Find where the given text appears and provide that cell's center as [X, Y] coordinate. 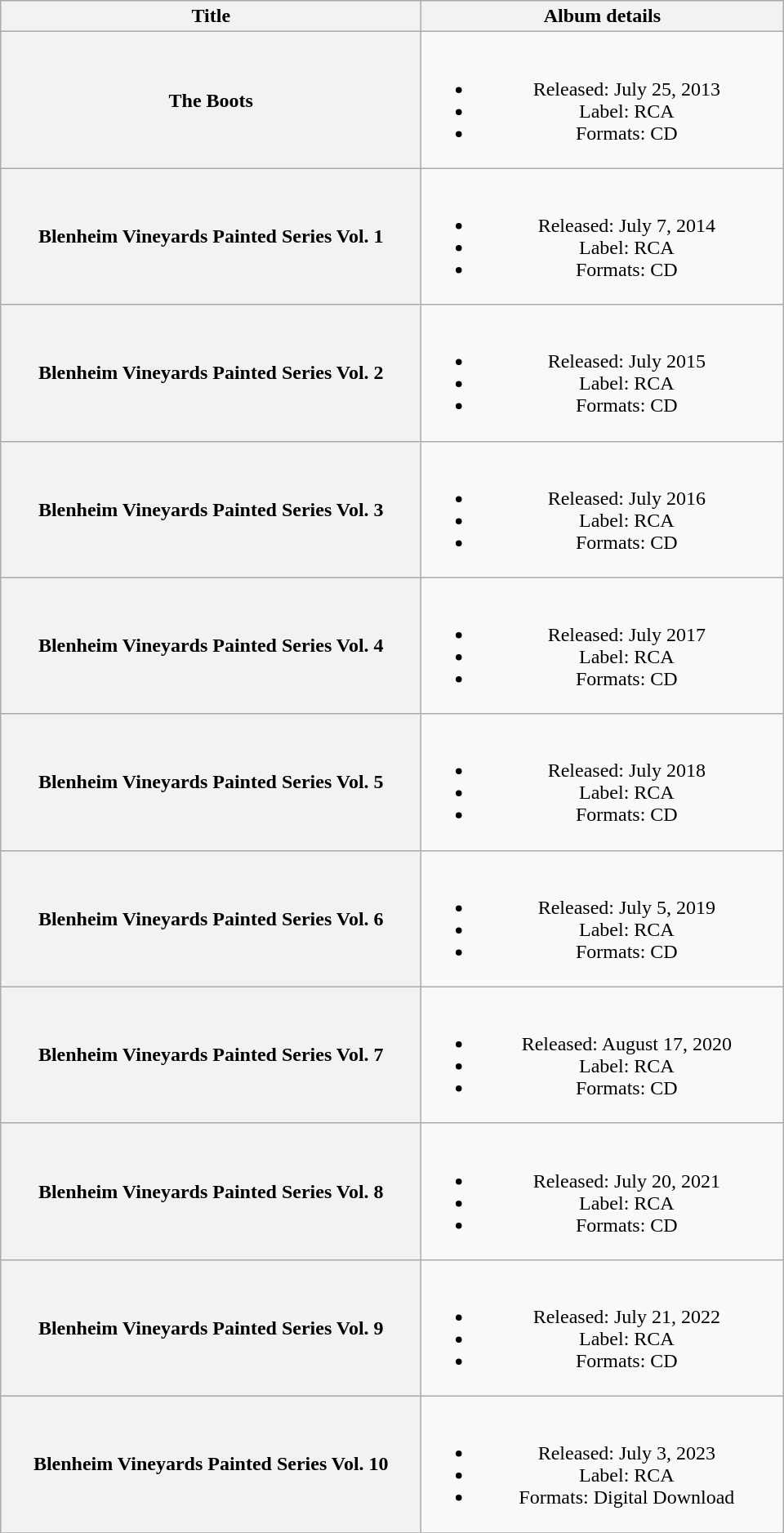
Released: July 2018Label: RCAFormats: CD [603, 782]
Released: July 21, 2022Label: RCAFormats: CD [603, 1328]
Released: July 3, 2023Label: RCAFormats: Digital Download [603, 1464]
Released: August 17, 2020Label: RCAFormats: CD [603, 1055]
Released: July 2017Label: RCAFormats: CD [603, 645]
Released: July 2016Label: RCAFormats: CD [603, 510]
Blenheim Vineyards Painted Series Vol. 8 [211, 1191]
Blenheim Vineyards Painted Series Vol. 10 [211, 1464]
Released: July 20, 2021Label: RCAFormats: CD [603, 1191]
Blenheim Vineyards Painted Series Vol. 3 [211, 510]
Blenheim Vineyards Painted Series Vol. 9 [211, 1328]
Blenheim Vineyards Painted Series Vol. 6 [211, 918]
Released: July 7, 2014Label: RCAFormats: CD [603, 237]
Title [211, 16]
Released: July 5, 2019Label: RCAFormats: CD [603, 918]
Album details [603, 16]
Blenheim Vineyards Painted Series Vol. 4 [211, 645]
Released: July 25, 2013Label: RCAFormats: CD [603, 100]
Blenheim Vineyards Painted Series Vol. 1 [211, 237]
Blenheim Vineyards Painted Series Vol. 2 [211, 372]
Released: July 2015Label: RCAFormats: CD [603, 372]
The Boots [211, 100]
Blenheim Vineyards Painted Series Vol. 5 [211, 782]
Blenheim Vineyards Painted Series Vol. 7 [211, 1055]
